Pinpoint the cell where the given text exists, returning its [X, Y] midpoint coordinate. 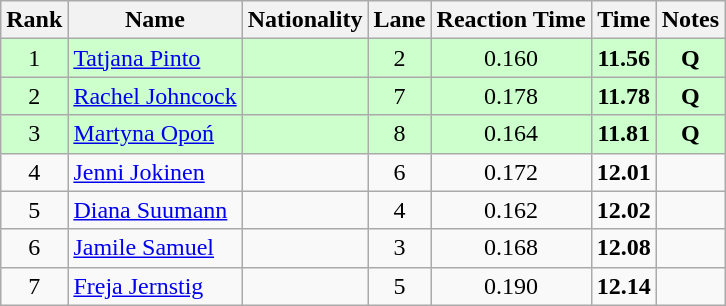
Rachel Johncock [155, 96]
Time [624, 20]
12.08 [624, 248]
11.78 [624, 96]
Nationality [305, 20]
12.14 [624, 286]
Reaction Time [511, 20]
Notes [690, 20]
11.81 [624, 134]
0.178 [511, 96]
0.160 [511, 58]
0.162 [511, 210]
0.172 [511, 172]
0.164 [511, 134]
Diana Suumann [155, 210]
Name [155, 20]
11.56 [624, 58]
0.190 [511, 286]
8 [400, 134]
1 [34, 58]
Freja Jernstig [155, 286]
Martyna Opoń [155, 134]
Lane [400, 20]
Jamile Samuel [155, 248]
Tatjana Pinto [155, 58]
Jenni Jokinen [155, 172]
Rank [34, 20]
12.01 [624, 172]
12.02 [624, 210]
0.168 [511, 248]
